Pinpoint the cell where the given text exists, returning its [x, y] midpoint coordinate. 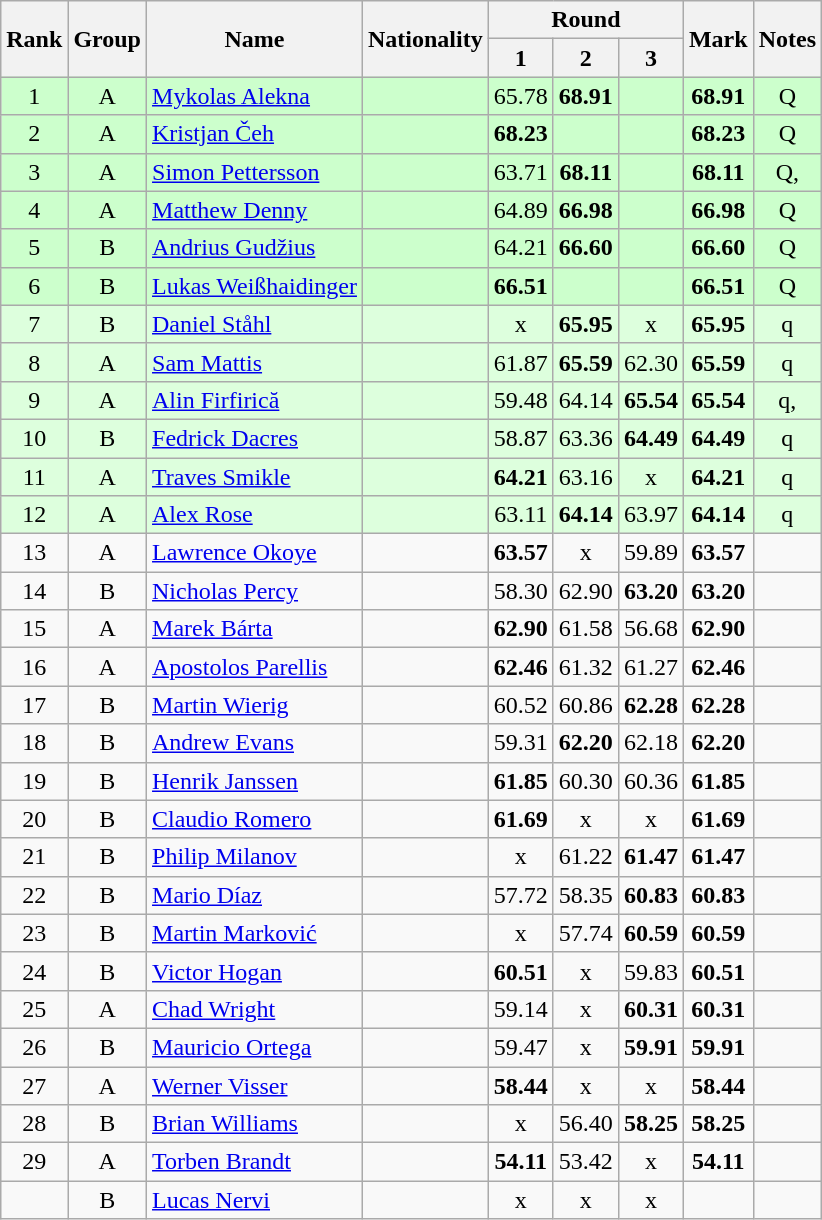
Name [255, 39]
61.87 [520, 362]
Mark [718, 39]
Apostolos Parellis [255, 667]
27 [34, 1085]
9 [34, 400]
Traves Smikle [255, 477]
Group [108, 39]
Martin Marković [255, 933]
Werner Visser [255, 1085]
53.42 [586, 1162]
59.14 [520, 1009]
q, [787, 400]
57.74 [586, 933]
Henrik Janssen [255, 781]
Sam Mattis [255, 362]
Victor Hogan [255, 971]
63.16 [586, 477]
56.40 [586, 1124]
4 [34, 210]
Claudio Romero [255, 819]
61.22 [586, 857]
Andrius Gudžius [255, 248]
Nationality [425, 39]
59.83 [650, 971]
13 [34, 553]
Mykolas Alekna [255, 96]
60.86 [586, 705]
Alex Rose [255, 515]
57.72 [520, 895]
Chad Wright [255, 1009]
20 [34, 819]
Lukas Weißhaidinger [255, 286]
Philip Milanov [255, 857]
7 [34, 324]
8 [34, 362]
60.30 [586, 781]
Daniel Ståhl [255, 324]
59.47 [520, 1047]
16 [34, 667]
Lucas Nervi [255, 1200]
Lawrence Okoye [255, 553]
23 [34, 933]
26 [34, 1047]
5 [34, 248]
18 [34, 743]
61.32 [586, 667]
Nicholas Percy [255, 591]
62.18 [650, 743]
Fedrick Dacres [255, 438]
62.30 [650, 362]
Martin Wierig [255, 705]
Brian Williams [255, 1124]
14 [34, 591]
58.30 [520, 591]
59.48 [520, 400]
58.87 [520, 438]
64.89 [520, 210]
Torben Brandt [255, 1162]
Kristjan Čeh [255, 134]
63.71 [520, 172]
17 [34, 705]
65.78 [520, 96]
22 [34, 895]
Q, [787, 172]
59.89 [650, 553]
Round [586, 20]
Simon Pettersson [255, 172]
Alin Firfirică [255, 400]
Mauricio Ortega [255, 1047]
29 [34, 1162]
28 [34, 1124]
60.52 [520, 705]
56.68 [650, 629]
Notes [787, 39]
Matthew Denny [255, 210]
12 [34, 515]
24 [34, 971]
59.31 [520, 743]
60.36 [650, 781]
10 [34, 438]
63.97 [650, 515]
63.36 [586, 438]
58.35 [586, 895]
61.27 [650, 667]
25 [34, 1009]
Andrew Evans [255, 743]
Mario Díaz [255, 895]
6 [34, 286]
Rank [34, 39]
19 [34, 781]
11 [34, 477]
Marek Bárta [255, 629]
15 [34, 629]
21 [34, 857]
63.11 [520, 515]
61.58 [586, 629]
